Return the [x, y] coordinate for the center point of the cell that contains the specified text.  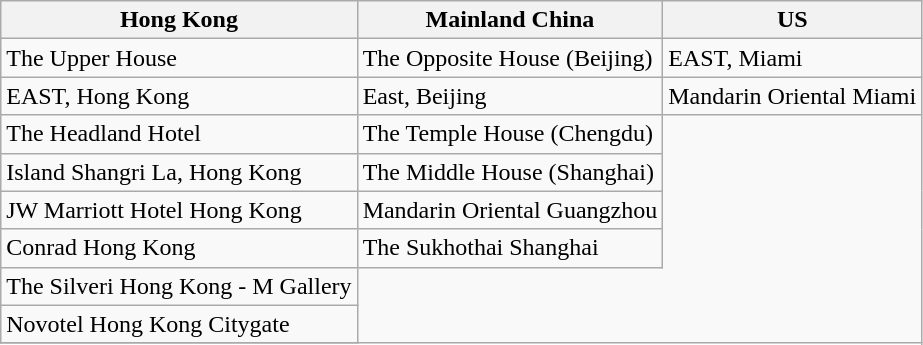
The Middle House (Shanghai) [510, 172]
Island Shangri La, Hong Kong [179, 172]
Conrad Hong Kong [179, 248]
The Headland Hotel [179, 134]
East, Beijing [510, 96]
Hong Kong [179, 20]
The Upper House [179, 58]
Mandarin Oriental Miami [792, 96]
EAST, Miami [792, 58]
Novotel Hong Kong Citygate [179, 324]
Mainland China [510, 20]
The Opposite House (Beijing) [510, 58]
The Silveri Hong Kong - M Gallery [179, 286]
EAST, Hong Kong [179, 96]
US [792, 20]
Mandarin Oriental Guangzhou [510, 210]
The Temple House (Chengdu) [510, 134]
The Sukhothai Shanghai [510, 248]
JW Marriott Hotel Hong Kong [179, 210]
